Find where the given text appears and provide that cell's center as (x, y) coordinate. 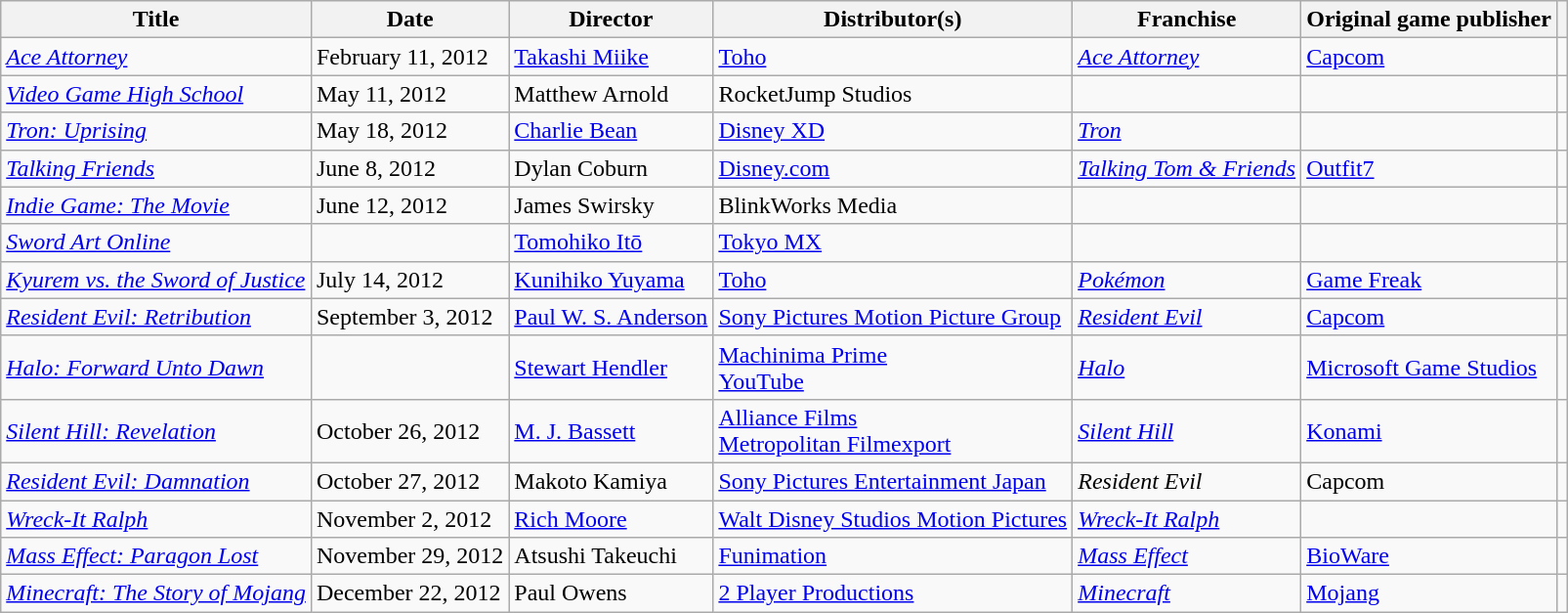
July 14, 2012 (409, 280)
Rich Moore (612, 519)
Date (409, 20)
Sword Art Online (156, 242)
Disney.com (893, 168)
November 29, 2012 (409, 556)
Distributor(s) (893, 20)
Halo: Forward Unto Dawn (156, 368)
Konami (1429, 430)
October 26, 2012 (409, 430)
Paul W. S. Anderson (612, 317)
Sony Pictures Motion Picture Group (893, 317)
Dylan Coburn (612, 168)
Mass Effect: Paragon Lost (156, 556)
Franchise (1187, 20)
Disney XD (893, 131)
Alliance Films Metropolitan Filmexport (893, 430)
James Swirsky (612, 205)
September 3, 2012 (409, 317)
Sony Pictures Entertainment Japan (893, 481)
February 11, 2012 (409, 57)
Title (156, 20)
Tron (1187, 131)
Stewart Hendler (612, 368)
RocketJump Studios (893, 94)
Silent Hill (1187, 430)
Halo (1187, 368)
Walt Disney Studios Motion Pictures (893, 519)
December 22, 2012 (409, 593)
Resident Evil: Damnation (156, 481)
Original game publisher (1429, 20)
Tomohiko Itō (612, 242)
Mojang (1429, 593)
Minecraft: The Story of Mojang (156, 593)
Takashi Miike (612, 57)
Minecraft (1187, 593)
May 18, 2012 (409, 131)
Indie Game: The Movie (156, 205)
Paul Owens (612, 593)
October 27, 2012 (409, 481)
Microsoft Game Studios (1429, 368)
Matthew Arnold (612, 94)
Game Freak (1429, 280)
Resident Evil: Retribution (156, 317)
Director (612, 20)
Video Game High School (156, 94)
June 8, 2012 (409, 168)
Atsushi Takeuchi (612, 556)
Machinima PrimeYouTube (893, 368)
Outfit7 (1429, 168)
June 12, 2012 (409, 205)
Mass Effect (1187, 556)
Tron: Uprising (156, 131)
Makoto Kamiya (612, 481)
November 2, 2012 (409, 519)
M. J. Bassett (612, 430)
Talking Friends (156, 168)
May 11, 2012 (409, 94)
Talking Tom & Friends (1187, 168)
Funimation (893, 556)
BlinkWorks Media (893, 205)
Tokyo MX (893, 242)
2 Player Productions (893, 593)
Kyurem vs. the Sword of Justice (156, 280)
Silent Hill: Revelation (156, 430)
Charlie Bean (612, 131)
Kunihiko Yuyama (612, 280)
Pokémon (1187, 280)
BioWare (1429, 556)
